Detect which cell encompasses the target text, then output its [X, Y] center coordinate. 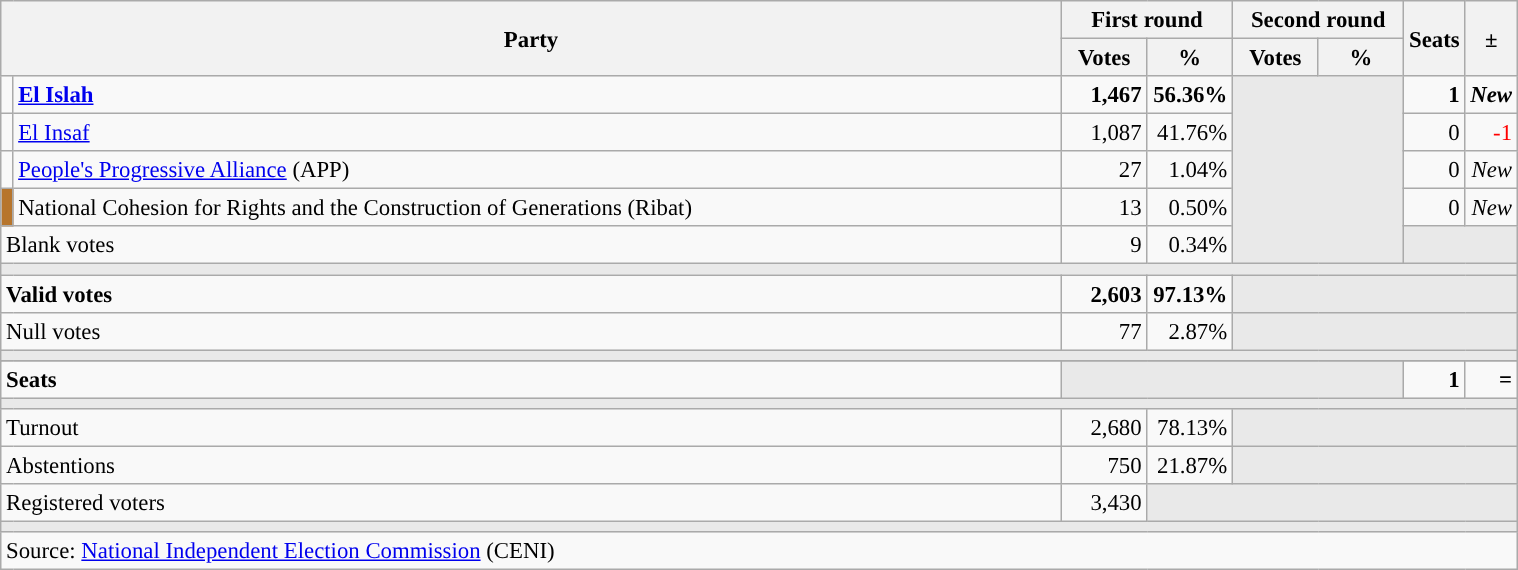
1.04% [1190, 170]
77 [1104, 331]
El Islah [537, 95]
First round [1146, 20]
Party [532, 38]
2,603 [1104, 294]
27 [1104, 170]
1,087 [1104, 133]
Valid votes [532, 294]
2.87% [1190, 331]
0.34% [1190, 245]
41.76% [1190, 133]
Second round [1318, 20]
0.50% [1190, 208]
People's Progressive Alliance (APP) [537, 170]
78.13% [1190, 428]
21.87% [1190, 465]
1,467 [1104, 95]
Blank votes [532, 245]
97.13% [1190, 294]
750 [1104, 465]
Abstentions [532, 465]
13 [1104, 208]
Null votes [532, 331]
El Insaf [537, 133]
9 [1104, 245]
56.36% [1190, 95]
2,680 [1104, 428]
Source: National Independent Election Commission (CENI) [760, 551]
-1 [1491, 133]
= [1491, 379]
± [1491, 38]
Registered voters [532, 503]
National Cohesion for Rights and the Construction of Generations (Ribat) [537, 208]
Turnout [532, 428]
3,430 [1104, 503]
